Output the (x, y) coordinate of the center of the cell containing the given text.  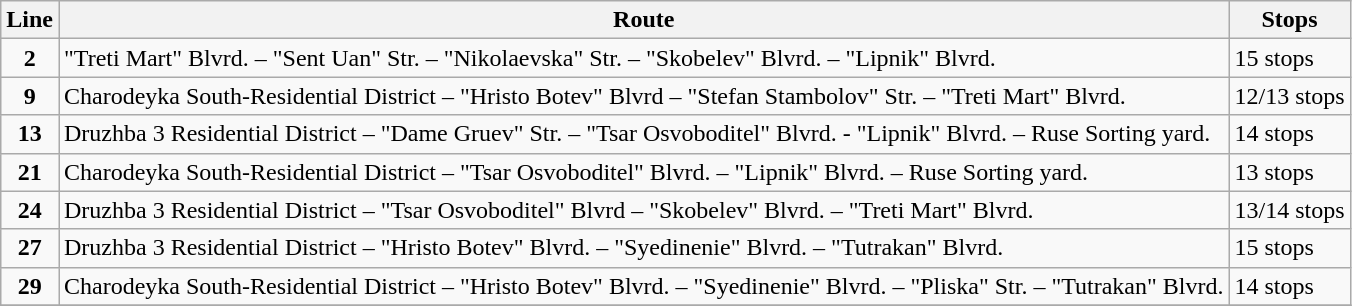
"Treti Mart" Blvrd. – "Sent Uan" Str. – "Nikolaevska" Str. – "Skobelev" Blvrd. – "Lipnik" Blvrd. (643, 58)
27 (30, 248)
29 (30, 286)
9 (30, 96)
Stops (1290, 20)
Charodeyka South-Residential District – "Tsar Osvoboditel" Blvrd. – "Lipnik" Blvrd. – Ruse Sorting yard. (643, 172)
2 (30, 58)
Line (30, 20)
13 stops (1290, 172)
Route (643, 20)
13 (30, 134)
Druzhba 3 Residential District – "Tsar Osvoboditel" Blvrd – "Skobelev" Blvrd. – "Treti Mart" Blvrd. (643, 210)
13/14 stops (1290, 210)
Charodeyka South-Residential District – "Hristo Botev" Blvrd – "Stefan Stambolov" Str. – "Treti Mart" Blvrd. (643, 96)
Charodeyka South-Residential District – "Hristo Botev" Blvrd. – "Syedinenie" Blvrd. – "Pliska" Str. – "Tutrakan" Blvrd. (643, 286)
24 (30, 210)
21 (30, 172)
12/13 stops (1290, 96)
Druzhba 3 Residential District – "Dame Gruev" Str. – "Tsar Osvoboditel" Blvrd. - "Lipnik" Blvrd. – Ruse Sorting yard. (643, 134)
Druzhba 3 Residential District – "Hristo Botev" Blvrd. – "Syedinenie" Blvrd. – "Tutrakan" Blvrd. (643, 248)
